Detect which cell encompasses the target text, then output its (X, Y) center coordinate. 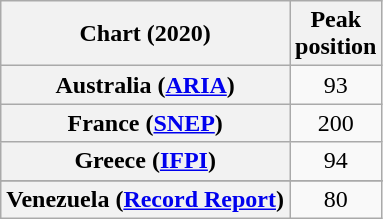
Peakposition (336, 34)
France (SNEP) (146, 123)
80 (336, 199)
Greece (IFPI) (146, 161)
200 (336, 123)
93 (336, 85)
94 (336, 161)
Australia (ARIA) (146, 85)
Venezuela (Record Report) (146, 199)
Chart (2020) (146, 34)
